Find where the given text appears and provide that cell's center as (X, Y) coordinate. 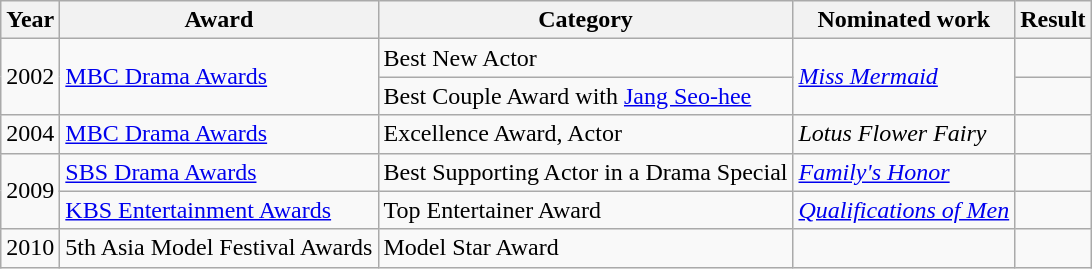
Nominated work (904, 20)
Award (219, 20)
2002 (30, 77)
Best Supporting Actor in a Drama Special (586, 172)
Family's Honor (904, 172)
Category (586, 20)
2010 (30, 248)
2004 (30, 134)
SBS Drama Awards (219, 172)
Year (30, 20)
5th Asia Model Festival Awards (219, 248)
Miss Mermaid (904, 77)
Top Entertainer Award (586, 210)
Lotus Flower Fairy (904, 134)
Excellence Award, Actor (586, 134)
Result (1053, 20)
Model Star Award (586, 248)
Qualifications of Men (904, 210)
2009 (30, 191)
Best Couple Award with Jang Seo-hee (586, 96)
Best New Actor (586, 58)
KBS Entertainment Awards (219, 210)
